For the text-containing cell, return its midpoint in (X, Y) coordinate format. 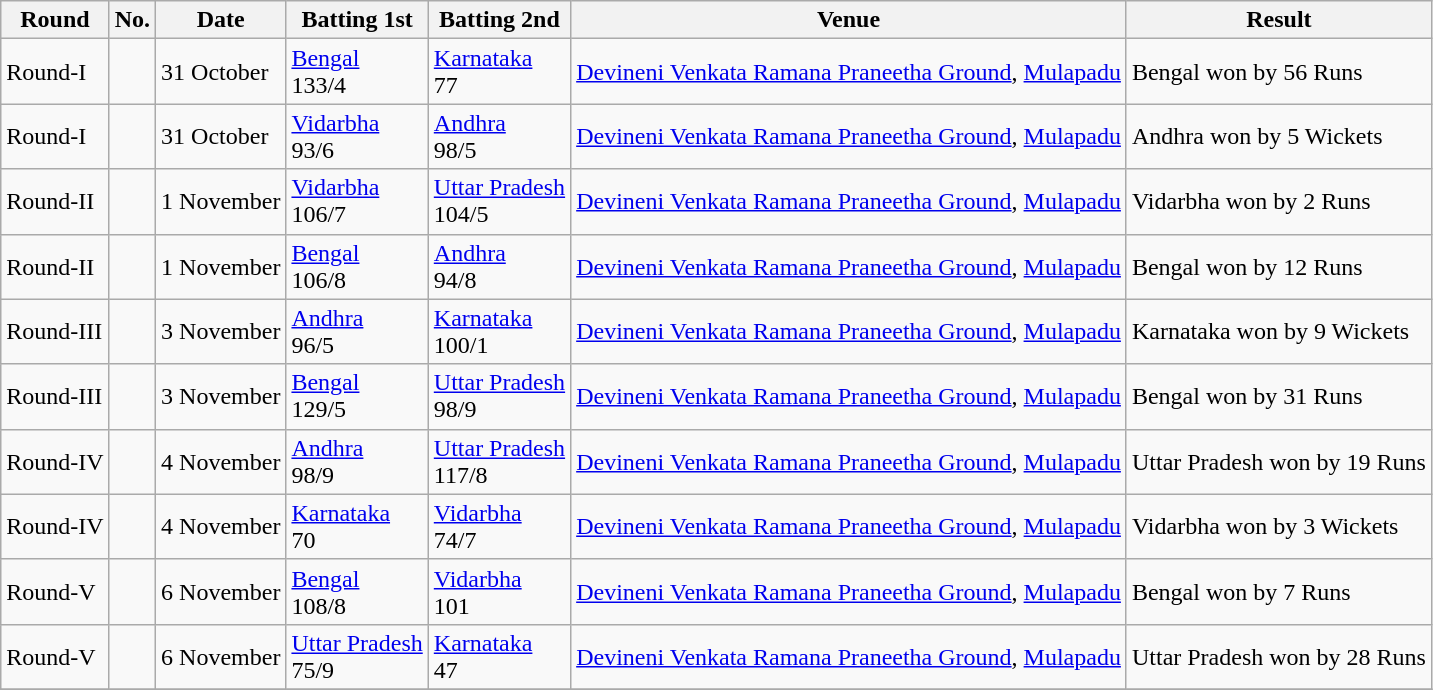
Bengal108/8 (357, 592)
No. (132, 20)
Karnataka won by 9 Wickets (1278, 332)
Bengal106/8 (357, 266)
Vidarbha101 (499, 592)
Result (1278, 20)
Bengal won by 56 Runs (1278, 72)
Vidarbha74/7 (499, 526)
Karnataka70 (357, 526)
Karnataka77 (499, 72)
Andhra94/8 (499, 266)
Date (221, 20)
Bengal129/5 (357, 396)
Round (55, 20)
Uttar Pradesh104/5 (499, 202)
Uttar Pradesh98/9 (499, 396)
Karnataka47 (499, 656)
Andhra98/5 (499, 136)
Uttar Pradesh won by 19 Runs (1278, 462)
Venue (849, 20)
Andhra96/5 (357, 332)
Vidarbha106/7 (357, 202)
Bengal won by 31 Runs (1278, 396)
Andhra won by 5 Wickets (1278, 136)
Vidarbha93/6 (357, 136)
Andhra98/9 (357, 462)
Uttar Pradesh75/9 (357, 656)
Bengal won by 12 Runs (1278, 266)
Bengal won by 7 Runs (1278, 592)
Karnataka100/1 (499, 332)
Uttar Pradesh won by 28 Runs (1278, 656)
Vidarbha won by 3 Wickets (1278, 526)
Batting 1st (357, 20)
Batting 2nd (499, 20)
Vidarbha won by 2 Runs (1278, 202)
Bengal133/4 (357, 72)
Uttar Pradesh117/8 (499, 462)
